Extract the [x, y] coordinate from the center of the cell holding the provided text.  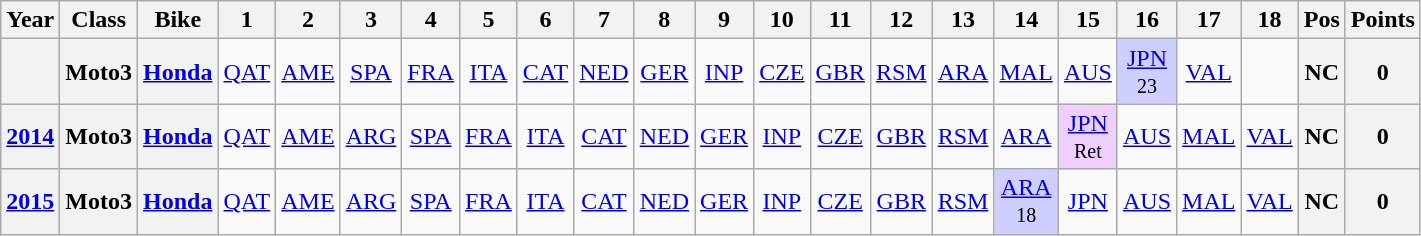
10 [782, 20]
2015 [30, 202]
Points [1382, 20]
15 [1088, 20]
6 [545, 20]
14 [1026, 20]
3 [371, 20]
9 [724, 20]
12 [901, 20]
7 [604, 20]
1 [247, 20]
8 [664, 20]
JPN [1088, 202]
4 [431, 20]
Pos [1322, 20]
JPN23 [1146, 72]
Year [30, 20]
18 [1270, 20]
JPNRet [1088, 136]
17 [1209, 20]
2014 [30, 136]
5 [489, 20]
11 [840, 20]
Class [99, 20]
2 [308, 20]
16 [1146, 20]
ARA18 [1026, 202]
Bike [178, 20]
13 [963, 20]
